Pinpoint the cell where the given text exists, returning its [X, Y] midpoint coordinate. 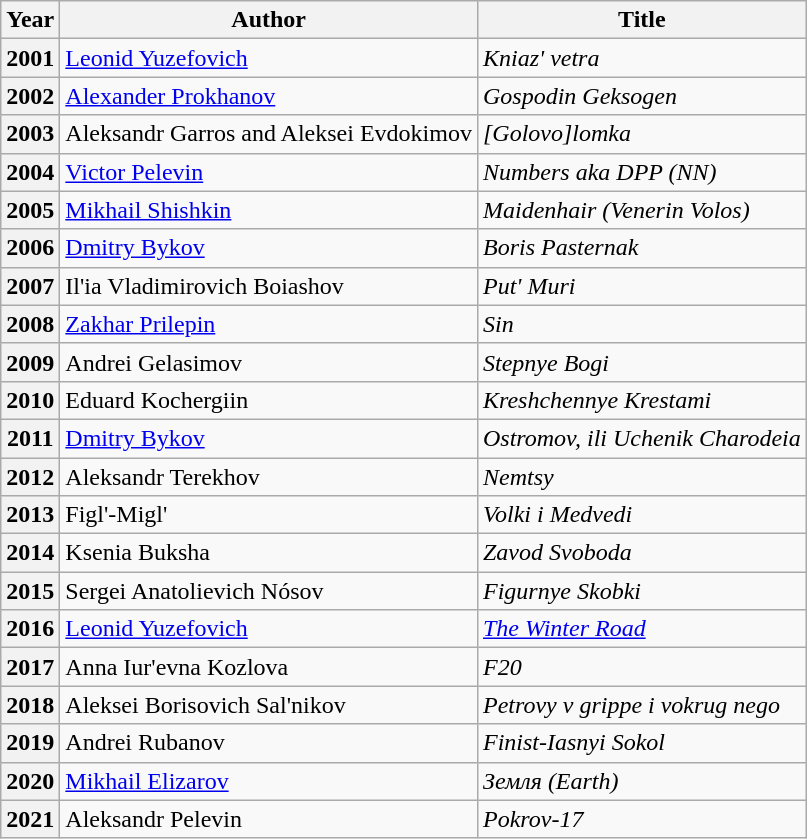
Eduard Kochergiin [269, 400]
Andrei Gelasimov [269, 362]
2019 [30, 743]
2020 [30, 781]
Boris Pasternak [642, 248]
2015 [30, 591]
Put' Muri [642, 286]
Mikhail Elizarov [269, 781]
2003 [30, 134]
2016 [30, 629]
Kreshchennye Krestami [642, 400]
2007 [30, 286]
Year [30, 20]
Pokrov-17 [642, 819]
2008 [30, 324]
Aleksandr Pelevin [269, 819]
Sin [642, 324]
2005 [30, 210]
Aleksei Borisovich Sal'nikov [269, 705]
2010 [30, 400]
The Winter Road [642, 629]
Author [269, 20]
Il'ia Vladimirovich Boiashov [269, 286]
2001 [30, 58]
Andrei Rubanov [269, 743]
2006 [30, 248]
2018 [30, 705]
F20 [642, 667]
Volki i Medvedi [642, 515]
2009 [30, 362]
Anna Iur'evna Kozlova [269, 667]
Земля (Earth) [642, 781]
[Golovo]lomka [642, 134]
Numbers aka DPP (NN) [642, 172]
Nemtsy [642, 477]
2011 [30, 438]
Zavod Svoboda [642, 553]
Kniaz' vetra [642, 58]
Figl'-Migl' [269, 515]
Aleksandr Terekhov [269, 477]
Mikhail Shishkin [269, 210]
Stepnye Bogi [642, 362]
Petrovy v grippe i vokrug nego [642, 705]
Figurnye Skobki [642, 591]
Finist-Iasnyi Sokol [642, 743]
2013 [30, 515]
2021 [30, 819]
Title [642, 20]
Zakhar Prilepin [269, 324]
Gospodin Geksogen [642, 96]
Ostromov, ili Uchenik Charodeia [642, 438]
Ksenia Buksha [269, 553]
2012 [30, 477]
2004 [30, 172]
2014 [30, 553]
2002 [30, 96]
Alexander Prokhanov [269, 96]
Aleksandr Garros and Aleksei Evdokimov [269, 134]
Sergei Anatolievich Nósov [269, 591]
2017 [30, 667]
Maidenhair (Venerin Volos) [642, 210]
Victor Pelevin [269, 172]
